Detect which cell encompasses the target text, then output its [x, y] center coordinate. 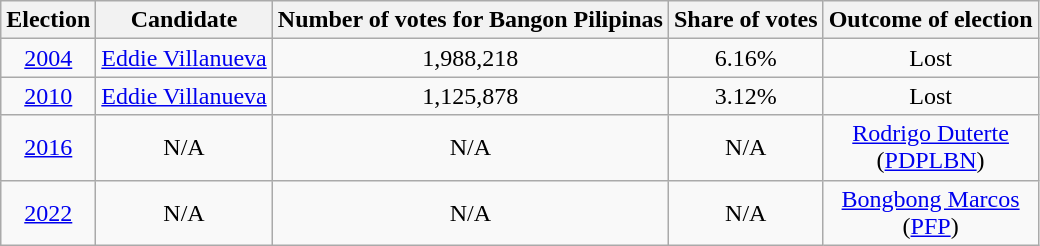
Share of votes [746, 20]
Outcome of election [930, 20]
2004 [48, 58]
Candidate [184, 20]
Election [48, 20]
6.16% [746, 58]
2022 [48, 212]
1,988,218 [470, 58]
Bongbong Marcos(PFP) [930, 212]
Number of votes for Bangon Pilipinas [470, 20]
Rodrigo Duterte(PDPLBN) [930, 148]
3.12% [746, 96]
2016 [48, 148]
2010 [48, 96]
1,125,878 [470, 96]
